Pinpoint the cell where the given text exists, returning its [X, Y] midpoint coordinate. 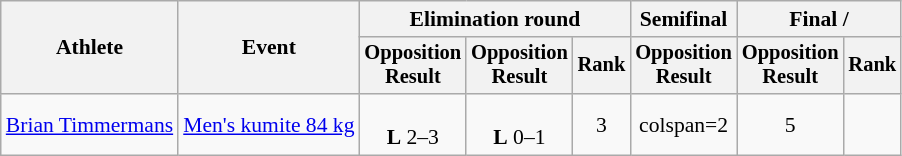
Athlete [90, 48]
3 [602, 124]
colspan=2 [684, 124]
L 2–3 [414, 124]
5 [790, 124]
Elimination round [496, 19]
Semifinal [684, 19]
L 0–1 [520, 124]
Event [268, 48]
Brian Timmermans [90, 124]
Men's kumite 84 kg [268, 124]
Final / [819, 19]
